Return the (X, Y) coordinate for the center point of the cell that contains the specified text.  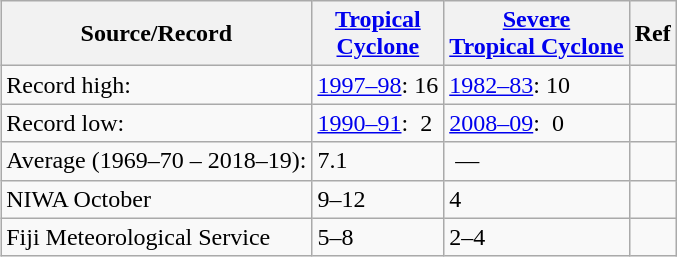
NIWA October (156, 199)
Fiji Meteorological Service (156, 237)
9–12 (378, 199)
Ref (652, 34)
7.1 (378, 161)
4 (537, 199)
5–8 (378, 237)
1990–91: 2 (378, 123)
— (537, 161)
Record high: (156, 85)
2008–09: 0 (537, 123)
1982–83: 10 (537, 85)
2–4 (537, 237)
SevereTropical Cyclone (537, 34)
1997–98: 16 (378, 85)
Record low: (156, 123)
Source/Record (156, 34)
TropicalCyclone (378, 34)
Average (1969–70 – 2018–19): (156, 161)
